Identify which cell holds the provided text, then report its (x, y) central coordinate. 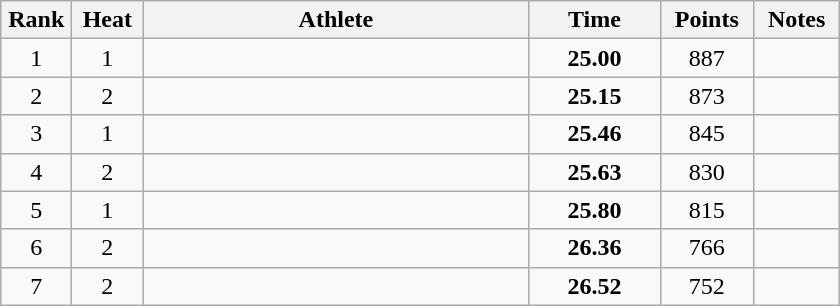
6 (36, 248)
873 (707, 96)
25.46 (594, 134)
4 (36, 172)
Points (707, 20)
25.80 (594, 210)
26.36 (594, 248)
Athlete (336, 20)
845 (707, 134)
Heat (108, 20)
25.15 (594, 96)
815 (707, 210)
887 (707, 58)
5 (36, 210)
Notes (797, 20)
752 (707, 286)
7 (36, 286)
830 (707, 172)
Time (594, 20)
26.52 (594, 286)
25.63 (594, 172)
3 (36, 134)
25.00 (594, 58)
766 (707, 248)
Rank (36, 20)
